Capture the cell that displays the provided text and extract its [x, y] central coordinate. 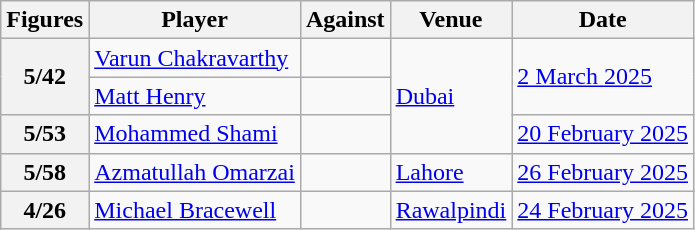
Venue [451, 20]
Player [195, 20]
Against [345, 20]
5/53 [45, 134]
Varun Chakravarthy [195, 58]
4/26 [45, 210]
24 February 2025 [603, 210]
5/42 [45, 77]
Figures [45, 20]
2 March 2025 [603, 77]
Dubai [451, 96]
Matt Henry [195, 96]
Lahore [451, 172]
20 February 2025 [603, 134]
Mohammed Shami [195, 134]
5/58 [45, 172]
Date [603, 20]
Rawalpindi [451, 210]
Azmatullah Omarzai [195, 172]
Michael Bracewell [195, 210]
26 February 2025 [603, 172]
